Return the (x, y) coordinate for the center point of the cell that contains the specified text.  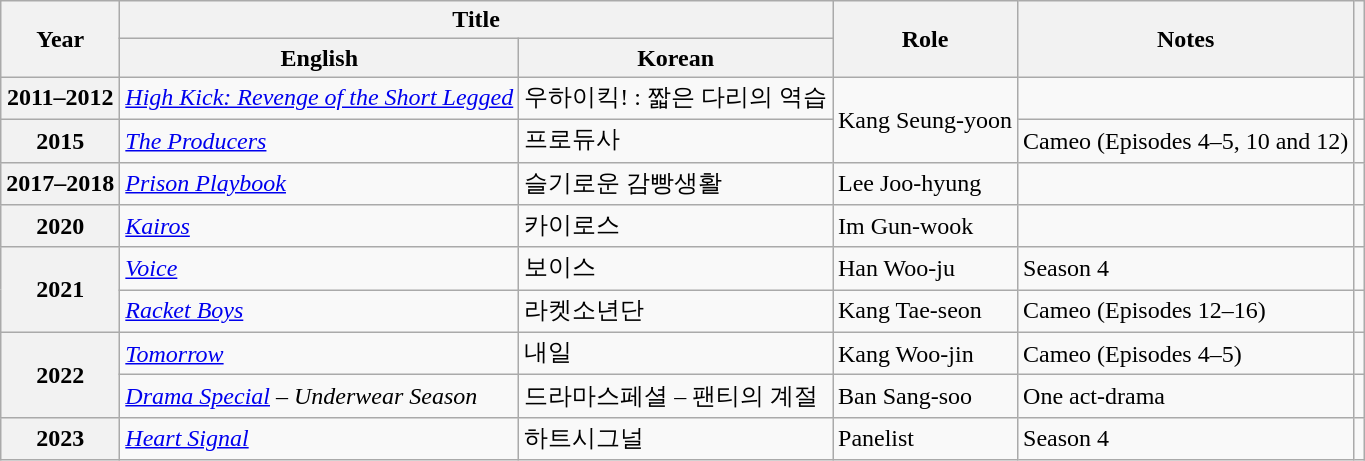
2011–2012 (60, 98)
Drama Special – Underwear Season (320, 396)
Role (924, 39)
Prison Playbook (320, 184)
One act-drama (1186, 396)
2021 (60, 290)
카이로스 (676, 226)
Cameo (Episodes 4–5) (1186, 354)
2017–2018 (60, 184)
Year (60, 39)
Cameo (Episodes 12–16) (1186, 312)
Heart Signal (320, 438)
슬기로운 감빵생활 (676, 184)
2015 (60, 140)
프로듀사 (676, 140)
라켓소년단 (676, 312)
우하이킥! : 짧은 다리의 역습 (676, 98)
드라마스페셜 – 팬티의 계절 (676, 396)
Cameo (Episodes 4–5, 10 and 12) (1186, 140)
Tomorrow (320, 354)
Panelist (924, 438)
2022 (60, 374)
내일 (676, 354)
English (320, 58)
Voice (320, 268)
Notes (1186, 39)
High Kick: Revenge of the Short Legged (320, 98)
Ban Sang-soo (924, 396)
Title (476, 20)
The Producers (320, 140)
Kang Tae-seon (924, 312)
2020 (60, 226)
Han Woo-ju (924, 268)
Korean (676, 58)
2023 (60, 438)
Racket Boys (320, 312)
보이스 (676, 268)
Kairos (320, 226)
Kang Woo-jin (924, 354)
하트시그널 (676, 438)
Lee Joo-hyung (924, 184)
Kang Seung-yoon (924, 120)
Im Gun-wook (924, 226)
